Output the [X, Y] coordinate of the center of the cell containing the given text.  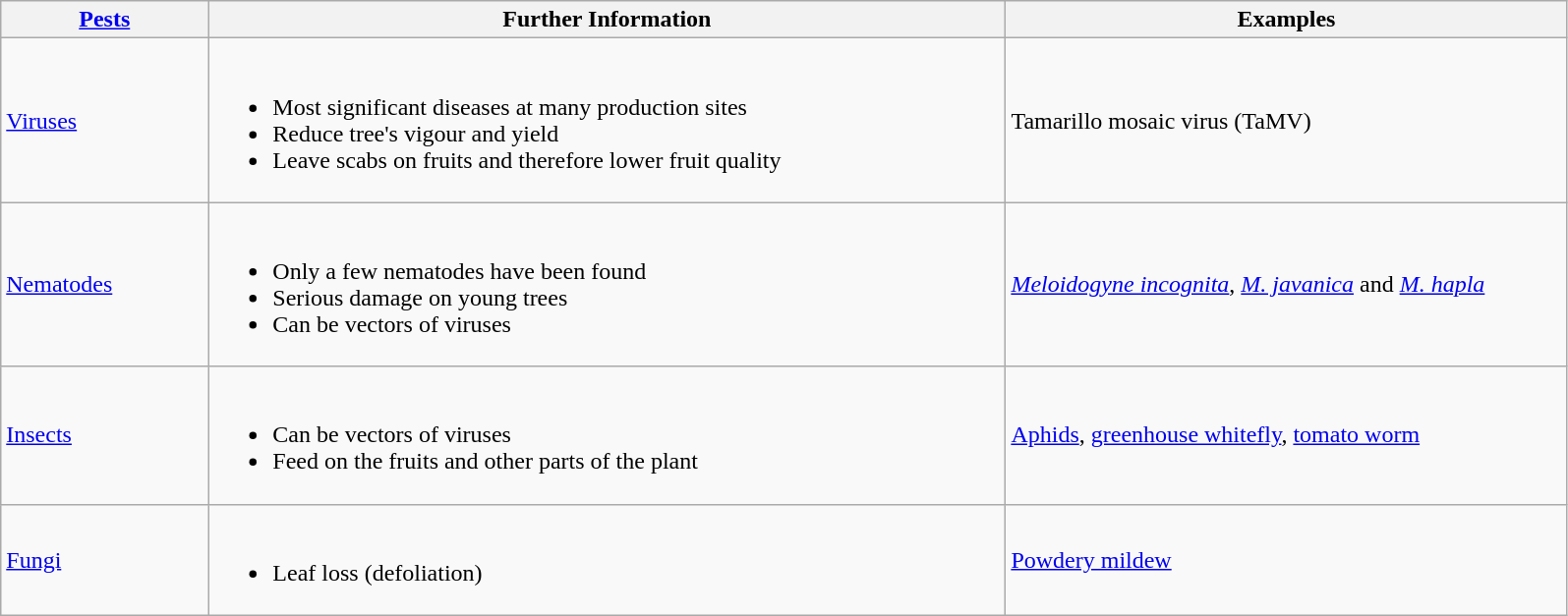
Tamarillo mosaic virus (TaMV) [1286, 120]
Aphids, greenhouse whitefly, tomato worm [1286, 435]
Nematodes [104, 285]
Powdery mildew [1286, 560]
Leaf loss (defoliation) [608, 560]
Viruses [104, 120]
Insects [104, 435]
Examples [1286, 20]
Most significant diseases at many production sitesReduce tree's vigour and yieldLeave scabs on fruits and therefore lower fruit quality [608, 120]
Meloidogyne incognita, M. javanica and M. hapla [1286, 285]
Can be vectors of virusesFeed on the fruits and other parts of the plant [608, 435]
Fungi [104, 560]
Pests [104, 20]
Only a few nematodes have been foundSerious damage on young treesCan be vectors of viruses [608, 285]
Further Information [608, 20]
